From the cell containing the given text, extract its center point as (x, y) coordinate. 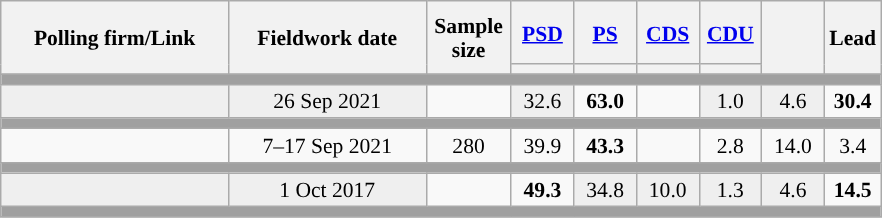
Lead (852, 38)
30.4 (852, 101)
49.3 (542, 190)
32.6 (542, 101)
1 Oct 2017 (327, 190)
2.8 (730, 146)
PS (606, 32)
Polling firm/Link (115, 38)
3.4 (852, 146)
CDU (730, 32)
43.3 (606, 146)
CDS (668, 32)
1.0 (730, 101)
14.5 (852, 190)
1.3 (730, 190)
7–17 Sep 2021 (327, 146)
14.0 (794, 146)
26 Sep 2021 (327, 101)
10.0 (668, 190)
PSD (542, 32)
Fieldwork date (327, 38)
39.9 (542, 146)
63.0 (606, 101)
Sample size (468, 38)
34.8 (606, 190)
280 (468, 146)
